Capture the cell that displays the provided text and extract its (X, Y) central coordinate. 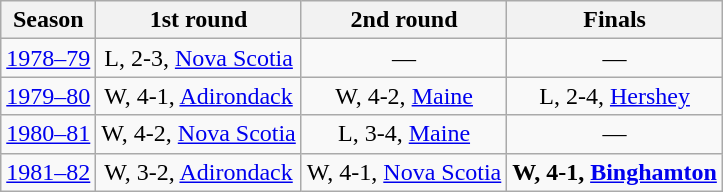
L, 3-4, Maine (404, 134)
W, 3-2, Adirondack (199, 172)
Season (48, 20)
L, 2-3, Nova Scotia (199, 58)
1981–82 (48, 172)
2nd round (404, 20)
W, 4-2, Maine (404, 96)
1979–80 (48, 96)
L, 2-4, Hershey (615, 96)
W, 4-1, Adirondack (199, 96)
Finals (615, 20)
1st round (199, 20)
1980–81 (48, 134)
W, 4-2, Nova Scotia (199, 134)
1978–79 (48, 58)
W, 4-1, Nova Scotia (404, 172)
W, 4-1, Binghamton (615, 172)
